Output the [X, Y] coordinate of the center of the cell containing the given text.  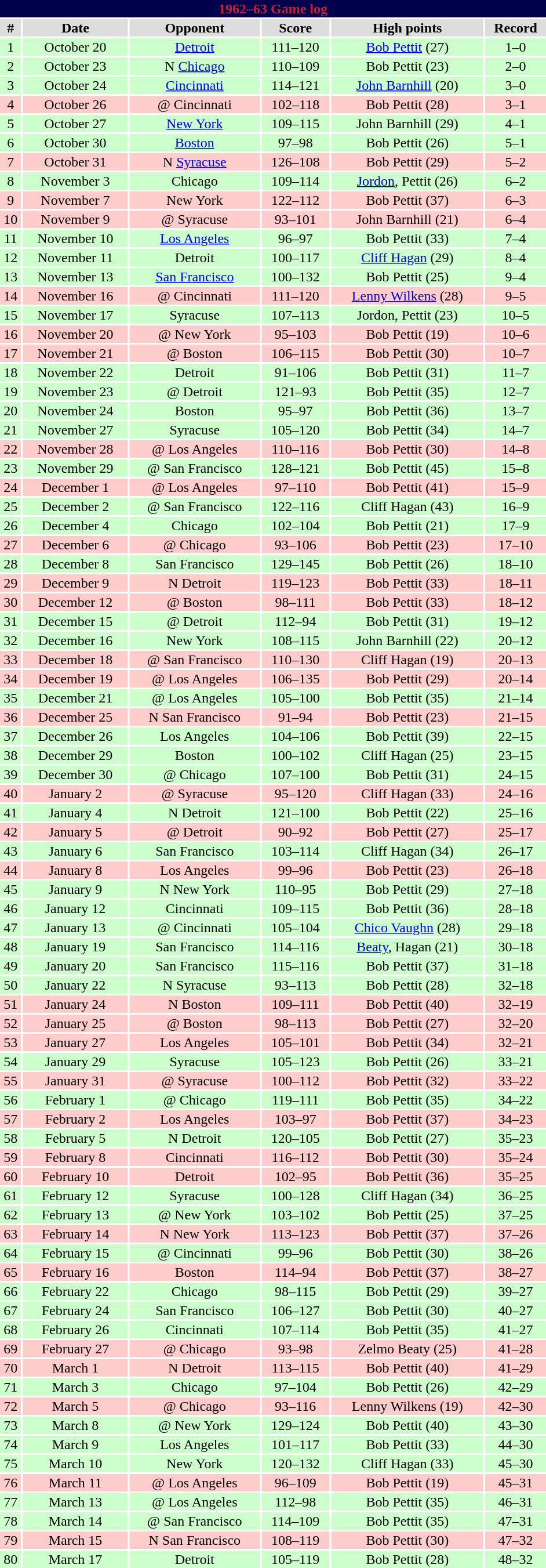
January 4 [75, 813]
90–92 [296, 832]
21–15 [516, 717]
50 [10, 985]
Cliff Hagan (29) [407, 258]
December 29 [75, 755]
17–9 [516, 526]
107–114 [296, 1330]
30–18 [516, 947]
114–109 [296, 1521]
John Barnhill (21) [407, 219]
120–132 [296, 1464]
26–18 [516, 870]
January 31 [75, 1081]
November 13 [75, 277]
102–104 [296, 526]
100–117 [296, 258]
112–94 [296, 621]
14–8 [516, 449]
25–17 [516, 832]
March 10 [75, 1464]
5–2 [516, 162]
11–7 [516, 372]
January 9 [75, 889]
Chico Vaughn (28) [407, 928]
98–111 [296, 602]
40–27 [516, 1310]
129–124 [296, 1425]
35 [10, 698]
121–100 [296, 813]
John Barnhill (22) [407, 640]
105–101 [296, 1042]
November 16 [75, 296]
100–102 [296, 755]
Bob Pettit (32) [407, 1081]
71 [10, 1387]
80 [10, 1559]
9–5 [516, 296]
29 [10, 583]
October 23 [75, 66]
19–12 [516, 621]
December 2 [75, 506]
October 20 [75, 47]
22–15 [516, 736]
112–98 [296, 1502]
59 [10, 1157]
17 [10, 353]
25 [10, 506]
97–104 [296, 1387]
1–0 [516, 47]
Bob Pettit (21) [407, 526]
41–28 [516, 1349]
8–4 [516, 258]
March 3 [75, 1387]
January 12 [75, 908]
March 14 [75, 1521]
October 24 [75, 85]
March 5 [75, 1406]
74 [10, 1444]
62 [10, 1215]
February 16 [75, 1272]
35–23 [516, 1138]
Jordon, Pettit (26) [407, 181]
Cliff Hagan (19) [407, 660]
55 [10, 1081]
18–12 [516, 602]
93–106 [296, 545]
14 [10, 296]
79 [10, 1540]
32–19 [516, 1004]
30 [10, 602]
March 8 [75, 1425]
December 1 [75, 487]
110–109 [296, 66]
February 1 [75, 1100]
October 31 [75, 162]
29–18 [516, 928]
1962–63 Game log [273, 9]
96–109 [296, 1483]
114–116 [296, 947]
110–95 [296, 889]
96–97 [296, 238]
January 29 [75, 1062]
28–18 [516, 908]
110–116 [296, 449]
105–119 [296, 1559]
January 24 [75, 1004]
40 [10, 794]
John Barnhill (20) [407, 85]
January 6 [75, 851]
48–32 [516, 1559]
November 9 [75, 219]
95–97 [296, 411]
57 [10, 1119]
4–1 [516, 124]
113–123 [296, 1234]
December 30 [75, 774]
34–22 [516, 1100]
February 14 [75, 1234]
21 [10, 430]
October 27 [75, 124]
97–110 [296, 487]
73 [10, 1425]
December 9 [75, 583]
Lenny Wilkens (28) [407, 296]
February 26 [75, 1330]
10–5 [516, 315]
102–118 [296, 104]
77 [10, 1502]
February 22 [75, 1291]
41 [10, 813]
108–119 [296, 1540]
100–132 [296, 277]
Lenny Wilkens (19) [407, 1406]
32–18 [516, 985]
November 17 [75, 315]
December 16 [75, 640]
John Barnhill (29) [407, 124]
38–26 [516, 1253]
52 [10, 1023]
27 [10, 545]
November 23 [75, 392]
18–11 [516, 583]
Cliff Hagan (43) [407, 506]
63 [10, 1234]
January 8 [75, 870]
Opponent [195, 28]
November 20 [75, 334]
13–7 [516, 411]
47–32 [516, 1540]
100–112 [296, 1081]
18 [10, 372]
113–115 [296, 1368]
January 22 [75, 985]
N Boston [195, 1004]
N Chicago [195, 66]
41–27 [516, 1330]
46–31 [516, 1502]
114–121 [296, 85]
61 [10, 1196]
98–115 [296, 1291]
116–112 [296, 1157]
October 30 [75, 143]
6–2 [516, 181]
47–31 [516, 1521]
10–7 [516, 353]
6 [10, 143]
93–101 [296, 219]
47 [10, 928]
20–13 [516, 660]
105–104 [296, 928]
December 8 [75, 564]
100–128 [296, 1196]
54 [10, 1062]
5–1 [516, 143]
98–113 [296, 1023]
76 [10, 1483]
114–94 [296, 1272]
33 [10, 660]
15 [10, 315]
91–106 [296, 372]
44–30 [516, 1444]
122–112 [296, 200]
56 [10, 1100]
5 [10, 124]
9 [10, 200]
High points [407, 28]
November 27 [75, 430]
108–115 [296, 640]
November 22 [75, 372]
2–0 [516, 66]
106–127 [296, 1310]
November 3 [75, 181]
February 12 [75, 1196]
33–22 [516, 1081]
26–17 [516, 851]
December 21 [75, 698]
44 [10, 870]
Date [75, 28]
December 25 [75, 717]
February 13 [75, 1215]
42–29 [516, 1387]
3 [10, 85]
75 [10, 1464]
December 15 [75, 621]
95–120 [296, 794]
21–14 [516, 698]
19 [10, 392]
November 7 [75, 200]
January 2 [75, 794]
December 6 [75, 545]
64 [10, 1253]
42–30 [516, 1406]
28 [10, 564]
November 21 [75, 353]
35–24 [516, 1157]
53 [10, 1042]
15–9 [516, 487]
91–94 [296, 717]
105–123 [296, 1062]
45 [10, 889]
72 [10, 1406]
November 10 [75, 238]
48 [10, 947]
128–121 [296, 468]
January 27 [75, 1042]
120–105 [296, 1138]
95–103 [296, 334]
3–1 [516, 104]
115–116 [296, 966]
January 5 [75, 832]
67 [10, 1310]
43 [10, 851]
105–100 [296, 698]
31 [10, 621]
12–7 [516, 392]
66 [10, 1291]
January 13 [75, 928]
16–9 [516, 506]
78 [10, 1521]
Score [296, 28]
34–23 [516, 1119]
4 [10, 104]
Zelmo Beaty (25) [407, 1349]
107–113 [296, 315]
February 24 [75, 1310]
101–117 [296, 1444]
110–130 [296, 660]
17–10 [516, 545]
March 1 [75, 1368]
December 4 [75, 526]
103–114 [296, 851]
42 [10, 832]
10 [10, 219]
122–116 [296, 506]
# [10, 28]
102–95 [296, 1176]
Bob Pettit (41) [407, 487]
45–30 [516, 1464]
October 26 [75, 104]
27–18 [516, 889]
January 25 [75, 1023]
33–21 [516, 1062]
20 [10, 411]
31–18 [516, 966]
12 [10, 258]
103–97 [296, 1119]
Beaty, Hagan (21) [407, 947]
104–106 [296, 736]
38 [10, 755]
26 [10, 526]
105–120 [296, 430]
37–26 [516, 1234]
Bob Pettit (45) [407, 468]
119–123 [296, 583]
107–100 [296, 774]
39–27 [516, 1291]
10–6 [516, 334]
93–116 [296, 1406]
December 19 [75, 679]
15–8 [516, 468]
121–93 [296, 392]
March 9 [75, 1444]
46 [10, 908]
58 [10, 1138]
8 [10, 181]
November 11 [75, 258]
68 [10, 1330]
24 [10, 487]
3–0 [516, 85]
January 19 [75, 947]
2 [10, 66]
February 5 [75, 1138]
Jordon, Pettit (23) [407, 315]
126–108 [296, 162]
7 [10, 162]
6–4 [516, 219]
93–113 [296, 985]
103–102 [296, 1215]
18–10 [516, 564]
February 10 [75, 1176]
97–98 [296, 143]
65 [10, 1272]
36–25 [516, 1196]
23–15 [516, 755]
11 [10, 238]
7–4 [516, 238]
March 17 [75, 1559]
February 2 [75, 1119]
35–25 [516, 1176]
December 18 [75, 660]
43–30 [516, 1425]
24–15 [516, 774]
51 [10, 1004]
22 [10, 449]
45–31 [516, 1483]
37–25 [516, 1215]
November 24 [75, 411]
9–4 [516, 277]
32 [10, 640]
Record [516, 28]
129–145 [296, 564]
Bob Pettit (39) [407, 736]
109–114 [296, 181]
November 28 [75, 449]
December 12 [75, 602]
69 [10, 1349]
106–115 [296, 353]
20–12 [516, 640]
25–16 [516, 813]
February 15 [75, 1253]
106–135 [296, 679]
February 8 [75, 1157]
93–98 [296, 1349]
34 [10, 679]
24–16 [516, 794]
109–111 [296, 1004]
March 13 [75, 1502]
23 [10, 468]
13 [10, 277]
14–7 [516, 430]
60 [10, 1176]
March 11 [75, 1483]
39 [10, 774]
32–21 [516, 1042]
41–29 [516, 1368]
37 [10, 736]
70 [10, 1368]
December 26 [75, 736]
16 [10, 334]
January 20 [75, 966]
119–111 [296, 1100]
36 [10, 717]
1 [10, 47]
20–14 [516, 679]
38–27 [516, 1272]
32–20 [516, 1023]
March 15 [75, 1540]
6–3 [516, 200]
February 27 [75, 1349]
Cliff Hagan (25) [407, 755]
49 [10, 966]
November 29 [75, 468]
Bob Pettit (22) [407, 813]
